Determine the (X, Y) coordinate at the center of the cell enclosing the given text.  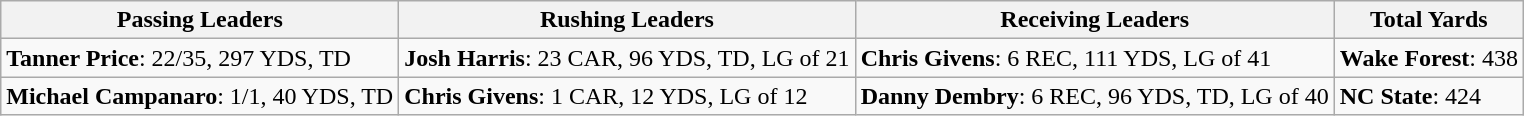
Josh Harris: 23 CAR, 96 YDS, TD, LG of 21 (627, 58)
Rushing Leaders (627, 20)
Chris Givens: 6 REC, 111 YDS, LG of 41 (1094, 58)
Tanner Price: 22/35, 297 YDS, TD (200, 58)
Wake Forest: 438 (1428, 58)
Passing Leaders (200, 20)
Michael Campanaro: 1/1, 40 YDS, TD (200, 96)
NC State: 424 (1428, 96)
Total Yards (1428, 20)
Danny Dembry: 6 REC, 96 YDS, TD, LG of 40 (1094, 96)
Chris Givens: 1 CAR, 12 YDS, LG of 12 (627, 96)
Receiving Leaders (1094, 20)
